Determine the [X, Y] coordinate at the center of the cell enclosing the given text.  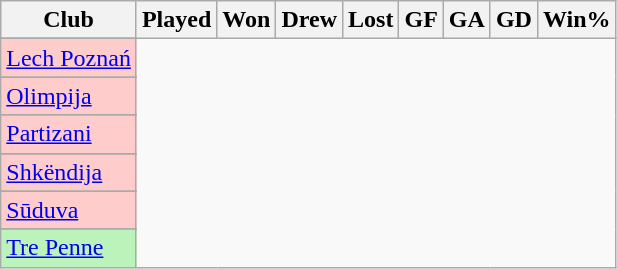
GA [466, 20]
GF [421, 20]
Tre Penne [69, 248]
Club [69, 20]
Lech Poznań [69, 58]
Drew [310, 20]
Lost [371, 20]
Played [176, 20]
Shkëndija [69, 172]
Won [246, 20]
Sūduva [69, 210]
Win% [576, 20]
GD [514, 20]
Olimpija [69, 96]
Partizani [69, 134]
